Return (x, y) of the center of cell containing provided text 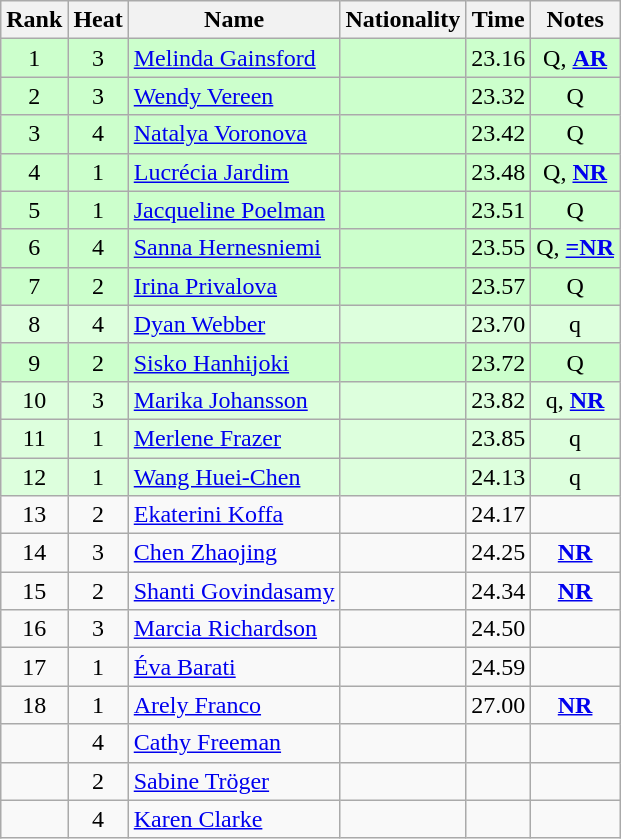
23.32 (498, 96)
Heat (98, 20)
23.51 (498, 210)
23.16 (498, 58)
Lucrécia Jardim (234, 172)
23.70 (498, 324)
Natalya Voronova (234, 134)
Shanti Govindasamy (234, 591)
Sabine Tröger (234, 781)
8 (34, 324)
14 (34, 553)
17 (34, 667)
Time (498, 20)
5 (34, 210)
q, NR (576, 400)
15 (34, 591)
23.72 (498, 362)
23.42 (498, 134)
Karen Clarke (234, 819)
Arely Franco (234, 705)
18 (34, 705)
Merlene Frazer (234, 438)
Sisko Hanhijoki (234, 362)
Melinda Gainsford (234, 58)
Sanna Hernesniemi (234, 248)
23.57 (498, 286)
12 (34, 477)
11 (34, 438)
Notes (576, 20)
Q, =NR (576, 248)
24.34 (498, 591)
24.17 (498, 515)
24.59 (498, 667)
Marcia Richardson (234, 629)
23.85 (498, 438)
7 (34, 286)
27.00 (498, 705)
Nationality (403, 20)
Jacqueline Poelman (234, 210)
23.55 (498, 248)
Éva Barati (234, 667)
24.13 (498, 477)
Irina Privalova (234, 286)
Rank (34, 20)
Wendy Vereen (234, 96)
24.50 (498, 629)
24.25 (498, 553)
10 (34, 400)
13 (34, 515)
16 (34, 629)
6 (34, 248)
23.48 (498, 172)
Cathy Freeman (234, 743)
Dyan Webber (234, 324)
Q, NR (576, 172)
9 (34, 362)
Chen Zhaojing (234, 553)
23.82 (498, 400)
Ekaterini Koffa (234, 515)
Wang Huei-Chen (234, 477)
Marika Johansson (234, 400)
Name (234, 20)
Q, AR (576, 58)
